From the cell containing the given text, extract its center point as (x, y) coordinate. 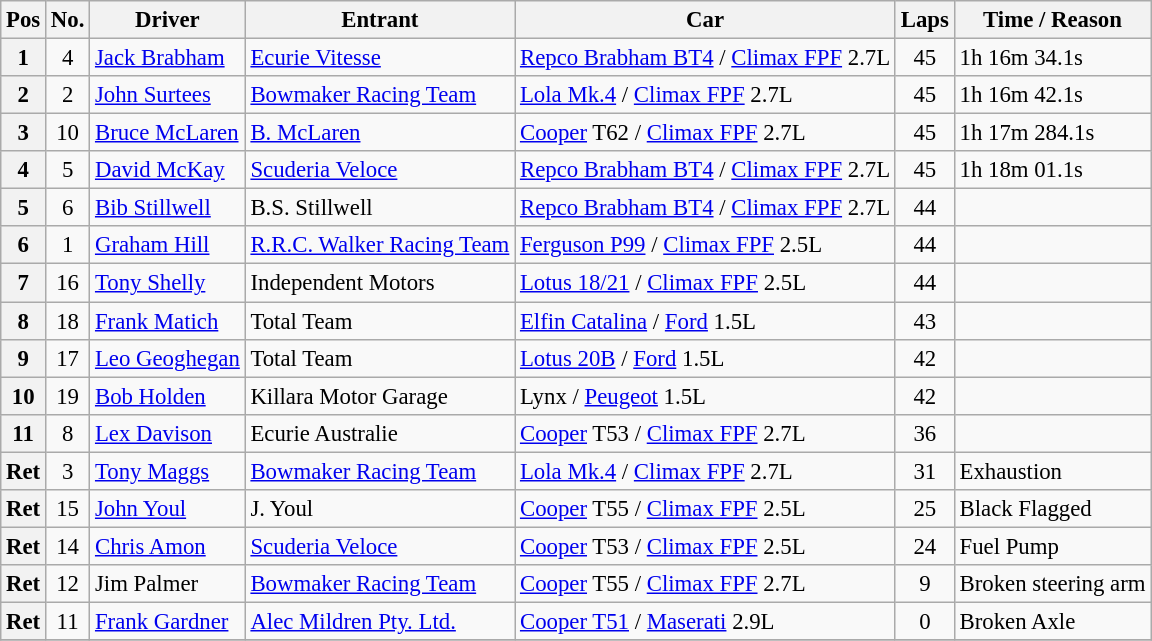
R.R.C. Walker Racing Team (380, 245)
Tony Maggs (168, 471)
0 (924, 621)
Jim Palmer (168, 584)
Elfin Catalina / Ford 1.5L (706, 321)
19 (68, 396)
Driver (168, 20)
Lex Davison (168, 433)
1h 16m 42.1s (1052, 95)
Exhaustion (1052, 471)
Fuel Pump (1052, 546)
Cooper T62 / Climax FPF 2.7L (706, 133)
Time / Reason (1052, 20)
Jack Brabham (168, 58)
12 (68, 584)
Bruce McLaren (168, 133)
John Surtees (168, 95)
Leo Geoghegan (168, 358)
1h 18m 01.1s (1052, 170)
J. Youl (380, 509)
31 (924, 471)
Alec Mildren Pty. Ltd. (380, 621)
17 (68, 358)
Frank Gardner (168, 621)
Cooper T53 / Climax FPF 2.5L (706, 546)
Lotus 20B / Ford 1.5L (706, 358)
18 (68, 321)
Cooper T55 / Climax FPF 2.7L (706, 584)
Chris Amon (168, 546)
B.S. Stillwell (380, 208)
Lotus 18/21 / Climax FPF 2.5L (706, 283)
Ecurie Australie (380, 433)
Car (706, 20)
7 (24, 283)
B. McLaren (380, 133)
John Youl (168, 509)
Pos (24, 20)
Laps (924, 20)
24 (924, 546)
1h 17m 284.1s (1052, 133)
36 (924, 433)
15 (68, 509)
Killara Motor Garage (380, 396)
Lynx / Peugeot 1.5L (706, 396)
Tony Shelly (168, 283)
Bib Stillwell (168, 208)
1h 16m 34.1s (1052, 58)
Broken Axle (1052, 621)
Cooper T51 / Maserati 2.9L (706, 621)
Bob Holden (168, 396)
43 (924, 321)
Ferguson P99 / Climax FPF 2.5L (706, 245)
25 (924, 509)
Entrant (380, 20)
14 (68, 546)
Ecurie Vitesse (380, 58)
Cooper T53 / Climax FPF 2.7L (706, 433)
Graham Hill (168, 245)
David McKay (168, 170)
Frank Matich (168, 321)
Independent Motors (380, 283)
No. (68, 20)
16 (68, 283)
Broken steering arm (1052, 584)
Black Flagged (1052, 509)
Cooper T55 / Climax FPF 2.5L (706, 509)
